Output the [x, y] coordinate of the center of the cell containing the given text.  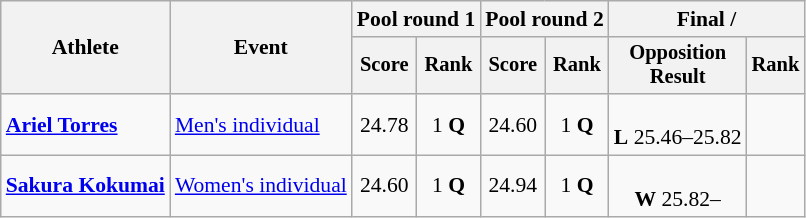
Sakura Kokumai [86, 186]
Event [261, 48]
24.94 [512, 186]
Athlete [86, 48]
Men's individual [261, 124]
Women's individual [261, 186]
Final / [706, 19]
W 25.82– [678, 186]
24.78 [384, 124]
Pool round 2 [544, 19]
L 25.46–25.82 [678, 124]
OppositionResult [678, 66]
Pool round 1 [416, 19]
Ariel Torres [86, 124]
